For the text-containing cell, return its midpoint in [x, y] coordinate format. 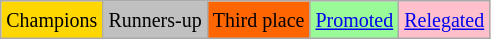
Third place [258, 20]
Runners-up [155, 20]
Champions [52, 20]
Relegated [444, 20]
Promoted [354, 20]
